From the cell containing the given text, extract its center point as [x, y] coordinate. 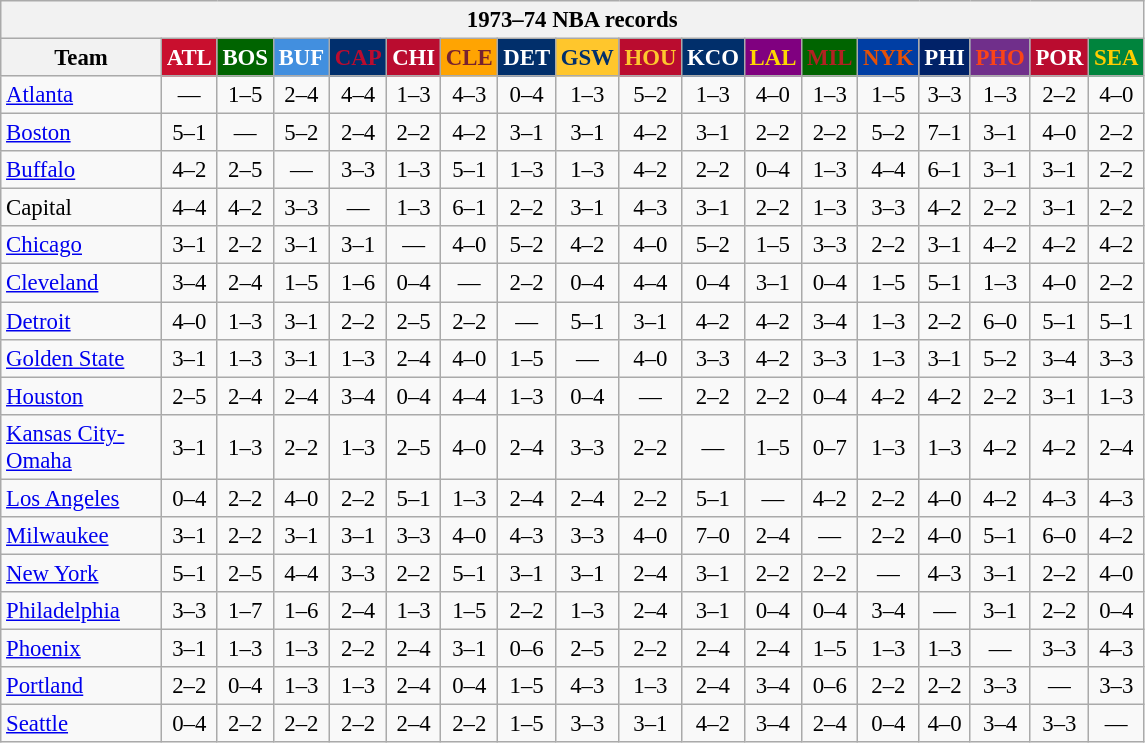
Portland [82, 686]
7–0 [714, 536]
SEA [1116, 58]
GSW [587, 58]
BOS [245, 58]
Los Angeles [82, 498]
Capital [82, 208]
New York [82, 573]
Chicago [82, 245]
0–7 [830, 446]
CLE [470, 58]
Philadelphia [82, 611]
Detroit [82, 321]
CAP [358, 58]
MIL [830, 58]
ATL [189, 58]
1973–74 NBA records [572, 20]
PHO [1000, 58]
NYK [888, 58]
BUF [301, 58]
DET [526, 58]
CHI [414, 58]
Golden State [82, 358]
Boston [82, 133]
1–7 [245, 611]
Milwaukee [82, 536]
Buffalo [82, 170]
Cleveland [82, 283]
7–1 [944, 133]
POR [1060, 58]
Kansas City-Omaha [82, 446]
Seattle [82, 724]
Phoenix [82, 648]
Atlanta [82, 95]
Houston [82, 396]
HOU [650, 58]
Team [82, 58]
PHI [944, 58]
KCO [714, 58]
LAL [772, 58]
